Provide the (X, Y) coordinate of the cell's center where the given text is located.  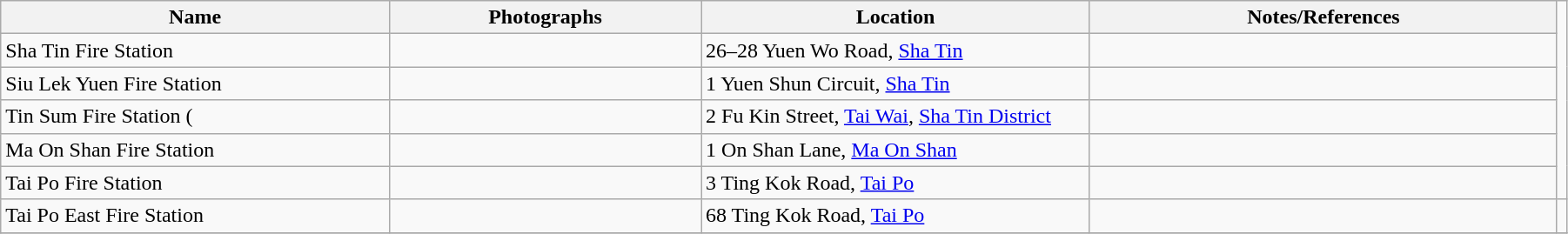
2 Fu Kin Street, Tai Wai, Sha Tin District (896, 117)
1 Yuen Shun Circuit, Sha Tin (896, 84)
Name (195, 17)
26–28 Yuen Wo Road, Sha Tin (896, 50)
68 Ting Kok Road, Tai Po (896, 216)
3 Ting Kok Road, Tai Po (896, 183)
Photographs (545, 17)
Tai Po East Fire Station (195, 216)
Ma On Shan Fire Station (195, 150)
Sha Tin Fire Station (195, 50)
Notes/References (1323, 17)
Siu Lek Yuen Fire Station (195, 84)
Tai Po Fire Station (195, 183)
Tin Sum Fire Station ( (195, 117)
Location (896, 17)
1 On Shan Lane, Ma On Shan (896, 150)
